Provide the (X, Y) coordinate of the cell's center where the given text is located.  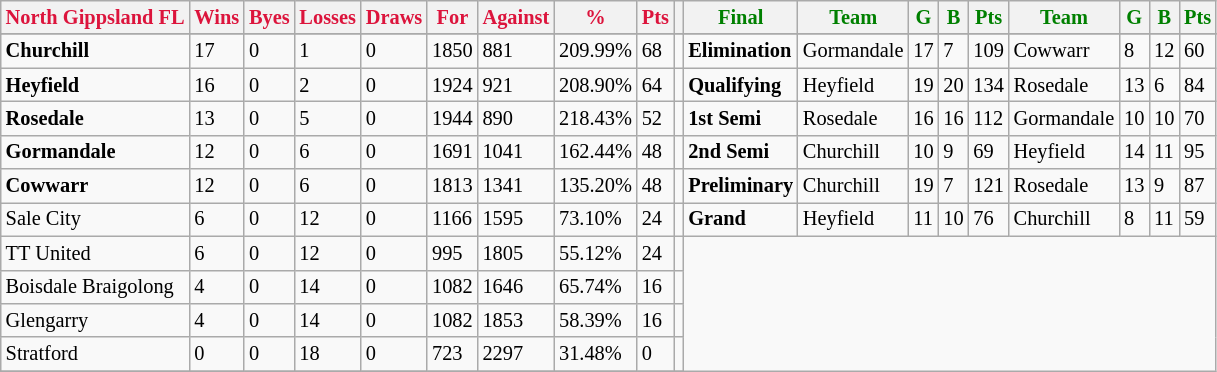
134 (988, 85)
1850 (452, 51)
1805 (516, 253)
For (452, 17)
1166 (452, 219)
208.90% (596, 85)
Wins (216, 17)
Elimination (740, 51)
69 (988, 152)
5 (328, 118)
Grand (740, 219)
Byes (269, 17)
723 (452, 354)
Preliminary (740, 186)
881 (516, 51)
Glengarry (96, 320)
1944 (452, 118)
1853 (516, 320)
2297 (516, 354)
Losses (328, 17)
68 (656, 51)
59 (1198, 219)
Sale City (96, 219)
109 (988, 51)
1924 (452, 85)
Against (516, 17)
1st Semi (740, 118)
Boisdale Braigolong (96, 287)
55.12% (596, 253)
65.74% (596, 287)
Stratford (96, 354)
162.44% (596, 152)
1341 (516, 186)
1595 (516, 219)
64 (656, 85)
% (596, 17)
121 (988, 186)
North Gippsland FL (96, 17)
1691 (452, 152)
TT United (96, 253)
1 (328, 51)
84 (1198, 85)
20 (953, 85)
58.39% (596, 320)
1646 (516, 287)
Qualifying (740, 85)
218.43% (596, 118)
112 (988, 118)
995 (452, 253)
1813 (452, 186)
890 (516, 118)
70 (1198, 118)
2 (328, 85)
209.99% (596, 51)
87 (1198, 186)
73.10% (596, 219)
1041 (516, 152)
2nd Semi (740, 152)
60 (1198, 51)
31.48% (596, 354)
18 (328, 354)
Draws (394, 17)
Final (740, 17)
95 (1198, 152)
52 (656, 118)
76 (988, 219)
921 (516, 85)
135.20% (596, 186)
